Locate the cell with the specified text and output its (X, Y) center coordinate. 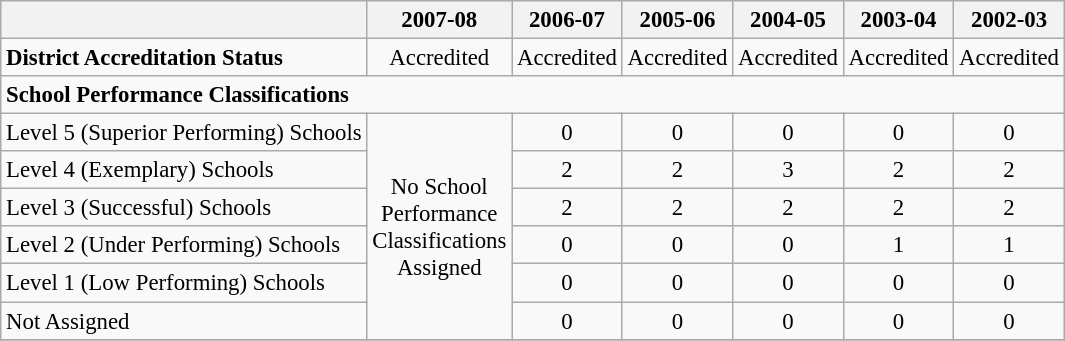
Not Assigned (184, 321)
2003-04 (898, 20)
2007-08 (440, 20)
2002-03 (1010, 20)
Level 1 (Low Performing) Schools (184, 283)
3 (788, 170)
Level 4 (Exemplary) Schools (184, 170)
District Accreditation Status (184, 58)
Level 3 (Successful) Schools (184, 208)
School Performance Classifications (533, 95)
No School Performance Classifications Assigned (440, 227)
2004-05 (788, 20)
Level 5 (Superior Performing) Schools (184, 133)
2005-06 (678, 20)
2006-07 (568, 20)
Level 2 (Under Performing) Schools (184, 245)
